Determine the [X, Y] coordinate at the center of the cell enclosing the given text.  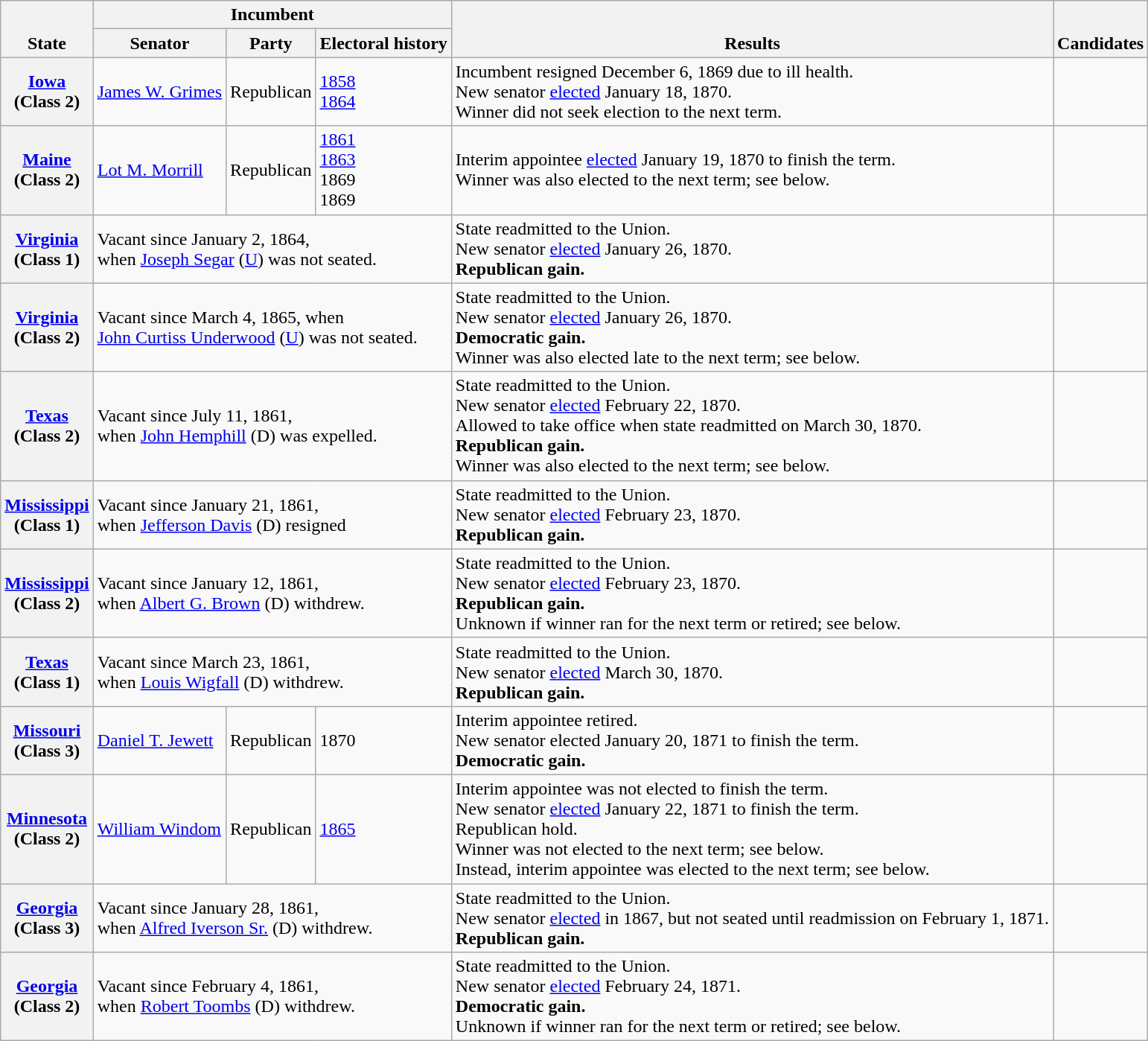
Mississippi(Class 2) [47, 593]
William Windom [159, 829]
State [47, 29]
Lot M. Morrill [159, 170]
Vacant since July 11, 1861,when John Hemphill (D) was expelled. [272, 426]
Daniel T. Jewett [159, 740]
Vacant since January 2, 1864,when Joseph Segar (U) was not seated. [272, 249]
State readmitted to the Union.New senator elected February 24, 1871.Democratic gain.Unknown if winner ran for the next term or retired; see below. [752, 996]
Incumbent resigned December 6, 1869 due to ill health.New senator elected January 18, 1870.Winner did not seek election to the next term. [752, 92]
Virginia(Class 2) [47, 328]
State readmitted to the Union.New senator elected February 23, 1870.Republican gain. [752, 515]
Missouri(Class 3) [47, 740]
Georgia(Class 3) [47, 917]
Interim appointee retired.New senator elected January 20, 1871 to finish the term.Democratic gain. [752, 740]
Texas(Class 2) [47, 426]
State readmitted to the Union.New senator elected February 23, 1870.Republican gain.Unknown if winner ran for the next term or retired; see below. [752, 593]
Interim appointee elected January 19, 1870 to finish the term.Winner was also elected to the next term; see below. [752, 170]
Minnesota(Class 2) [47, 829]
Virginia(Class 1) [47, 249]
State readmitted to the Union.New senator elected in 1867, but not seated until readmission on February 1, 1871.Republican gain. [752, 917]
State readmitted to the Union.New senator elected March 30, 1870.Republican gain. [752, 672]
Vacant since January 28, 1861,when Alfred Iverson Sr. (D) withdrew. [272, 917]
1861 18631869 1869 [383, 170]
Vacant since January 21, 1861,when Jefferson Davis (D) resigned [272, 515]
State readmitted to the Union.New senator elected January 26, 1870.Republican gain. [752, 249]
Electoral history [383, 43]
James W. Grimes [159, 92]
Candidates [1100, 29]
Iowa(Class 2) [47, 92]
Vacant since March 4, 1865, whenJohn Curtiss Underwood (U) was not seated. [272, 328]
Senator [159, 43]
Incumbent [272, 15]
Results [752, 29]
Vacant since February 4, 1861,when Robert Toombs (D) withdrew. [272, 996]
1865 [383, 829]
Vacant since March 23, 1861,when Louis Wigfall (D) withdrew. [272, 672]
Texas(Class 1) [47, 672]
State readmitted to the Union.New senator elected January 26, 1870.Democratic gain.Winner was also elected late to the next term; see below. [752, 328]
Mississippi(Class 1) [47, 515]
18581864 [383, 92]
Georgia(Class 2) [47, 996]
Maine(Class 2) [47, 170]
Vacant since January 12, 1861,when Albert G. Brown (D) withdrew. [272, 593]
Party [271, 43]
1870 [383, 740]
